Extract the [X, Y] coordinate from the center of the cell holding the provided text.  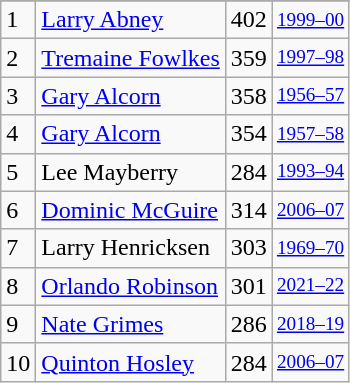
Lee Mayberry [131, 172]
1993–94 [310, 172]
1956–57 [310, 96]
314 [248, 210]
Larry Henricksen [131, 248]
359 [248, 58]
5 [18, 172]
2018–19 [310, 324]
358 [248, 96]
10 [18, 362]
301 [248, 286]
286 [248, 324]
Nate Grimes [131, 324]
Larry Abney [131, 20]
1997–98 [310, 58]
354 [248, 134]
7 [18, 248]
1969–70 [310, 248]
4 [18, 134]
2021–22 [310, 286]
9 [18, 324]
402 [248, 20]
2 [18, 58]
1999–00 [310, 20]
Quinton Hosley [131, 362]
Dominic McGuire [131, 210]
1957–58 [310, 134]
Orlando Robinson [131, 286]
6 [18, 210]
1 [18, 20]
303 [248, 248]
3 [18, 96]
8 [18, 286]
Tremaine Fowlkes [131, 58]
